Scan for the cell matching the given text and deliver its [X, Y] coordinate at center. 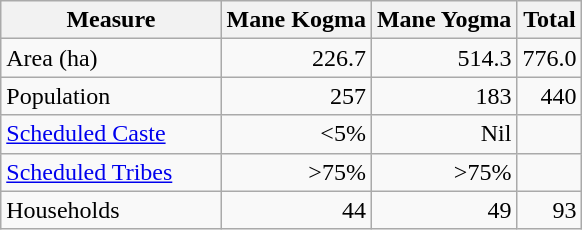
Measure [111, 20]
183 [444, 96]
257 [296, 96]
<5% [296, 134]
776.0 [550, 58]
514.3 [444, 58]
Mane Yogma [444, 20]
Population [111, 96]
Households [111, 210]
Scheduled Tribes [111, 172]
226.7 [296, 58]
44 [296, 210]
Mane Kogma [296, 20]
440 [550, 96]
Total [550, 20]
49 [444, 210]
Nil [444, 134]
Scheduled Caste [111, 134]
Area (ha) [111, 58]
93 [550, 210]
